Detect which cell encompasses the target text, then output its [X, Y] center coordinate. 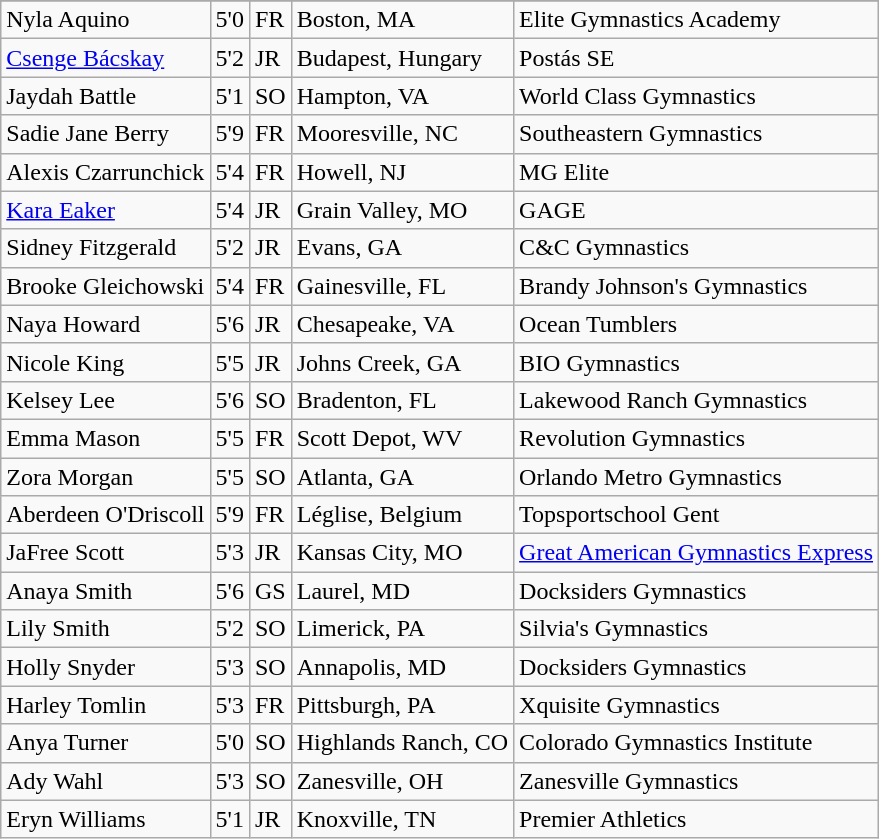
Revolution Gymnastics [696, 438]
Lily Smith [106, 629]
Pittsburgh, PA [402, 705]
Kara Eaker [106, 210]
Holly Snyder [106, 667]
Johns Creek, GA [402, 362]
Naya Howard [106, 324]
Evans, GA [402, 248]
Gainesville, FL [402, 286]
Zanesville, OH [402, 781]
Elite Gymnastics Academy [696, 20]
World Class Gymnastics [696, 96]
Limerick, PA [402, 629]
Premier Athletics [696, 819]
Mooresville, NC [402, 134]
Scott Depot, WV [402, 438]
Howell, NJ [402, 172]
Brooke Gleichowski [106, 286]
Emma Mason [106, 438]
Brandy Johnson's Gymnastics [696, 286]
Nyla Aquino [106, 20]
BIO Gymnastics [696, 362]
Zora Morgan [106, 477]
Budapest, Hungary [402, 58]
Colorado Gymnastics Institute [696, 743]
Chesapeake, VA [402, 324]
Grain Valley, MO [402, 210]
GS [270, 591]
Southeastern Gymnastics [696, 134]
Lakewood Ranch Gymnastics [696, 400]
Bradenton, FL [402, 400]
Atlanta, GA [402, 477]
C&C Gymnastics [696, 248]
Aberdeen O'Driscoll [106, 515]
MG Elite [696, 172]
Jaydah Battle [106, 96]
Ocean Tumblers [696, 324]
Silvia's Gymnastics [696, 629]
Nicole King [106, 362]
Csenge Bácskay [106, 58]
Orlando Metro Gymnastics [696, 477]
Xquisite Gymnastics [696, 705]
Laurel, MD [402, 591]
Highlands Ranch, CO [402, 743]
Léglise, Belgium [402, 515]
Topsportschool Gent [696, 515]
Sidney Fitzgerald [106, 248]
Eryn Williams [106, 819]
Ady Wahl [106, 781]
Great American Gymnastics Express [696, 553]
Anya Turner [106, 743]
Hampton, VA [402, 96]
GAGE [696, 210]
JaFree Scott [106, 553]
Sadie Jane Berry [106, 134]
Harley Tomlin [106, 705]
Annapolis, MD [402, 667]
Kansas City, MO [402, 553]
Alexis Czarrunchick [106, 172]
Kelsey Lee [106, 400]
Anaya Smith [106, 591]
Postás SE [696, 58]
Boston, MA [402, 20]
Knoxville, TN [402, 819]
Zanesville Gymnastics [696, 781]
